Return [x, y] of the center of cell containing provided text 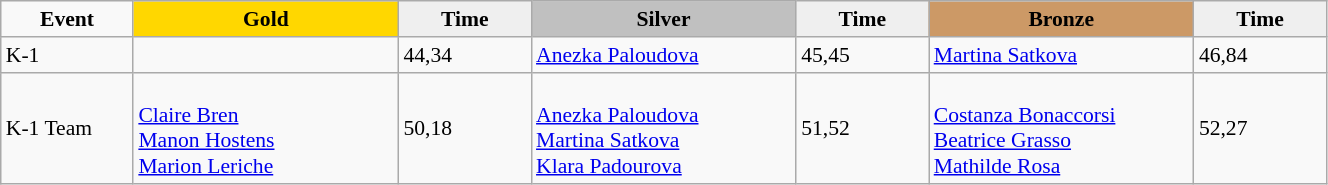
K-1 Team [68, 128]
Silver [664, 19]
Anezka Paloudova [664, 55]
44,34 [464, 55]
K-1 [68, 55]
Bronze [1062, 19]
Event [68, 19]
Gold [266, 19]
51,52 [862, 128]
50,18 [464, 128]
45,45 [862, 55]
Anezka PaloudovaMartina SatkovaKlara Padourova [664, 128]
46,84 [1260, 55]
Martina Satkova [1062, 55]
Costanza BonaccorsiBeatrice GrassoMathilde Rosa [1062, 128]
Claire BrenManon HostensMarion Leriche [266, 128]
52,27 [1260, 128]
